For the text-containing cell, return its midpoint in [X, Y] coordinate format. 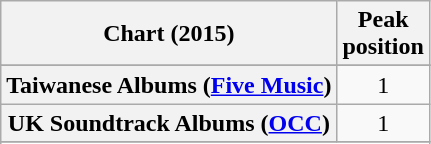
Chart (2015) [169, 34]
Peakposition [383, 34]
Taiwanese Albums (Five Music) [169, 85]
UK Soundtrack Albums (OCC) [169, 123]
